Provide the (x, y) coordinate of the cell's center where the given text is located.  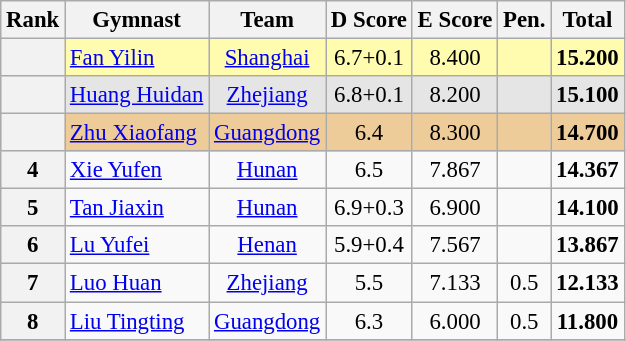
Xie Yufen (137, 170)
Luo Huan (137, 283)
Liu Tingting (137, 321)
4 (33, 170)
Shanghai (268, 58)
14.700 (588, 133)
8.400 (454, 58)
5 (33, 208)
Pen. (524, 20)
14.367 (588, 170)
15.100 (588, 95)
7.567 (454, 245)
Total (588, 20)
11.800 (588, 321)
7.867 (454, 170)
6.3 (370, 321)
Fan Yilin (137, 58)
6.000 (454, 321)
6.7+0.1 (370, 58)
Huang Huidan (137, 95)
Tan Jiaxin (137, 208)
6.9+0.3 (370, 208)
Team (268, 20)
5.9+0.4 (370, 245)
Zhu Xiaofang (137, 133)
7 (33, 283)
Henan (268, 245)
13.867 (588, 245)
Gymnast (137, 20)
Lu Yufei (137, 245)
12.133 (588, 283)
6.8+0.1 (370, 95)
Rank (33, 20)
8.300 (454, 133)
6.4 (370, 133)
15.200 (588, 58)
5.5 (370, 283)
8.200 (454, 95)
D Score (370, 20)
6 (33, 245)
7.133 (454, 283)
E Score (454, 20)
6.900 (454, 208)
14.100 (588, 208)
8 (33, 321)
6.5 (370, 170)
